Search for the cell housing the specified text and yield its [X, Y] center coordinate. 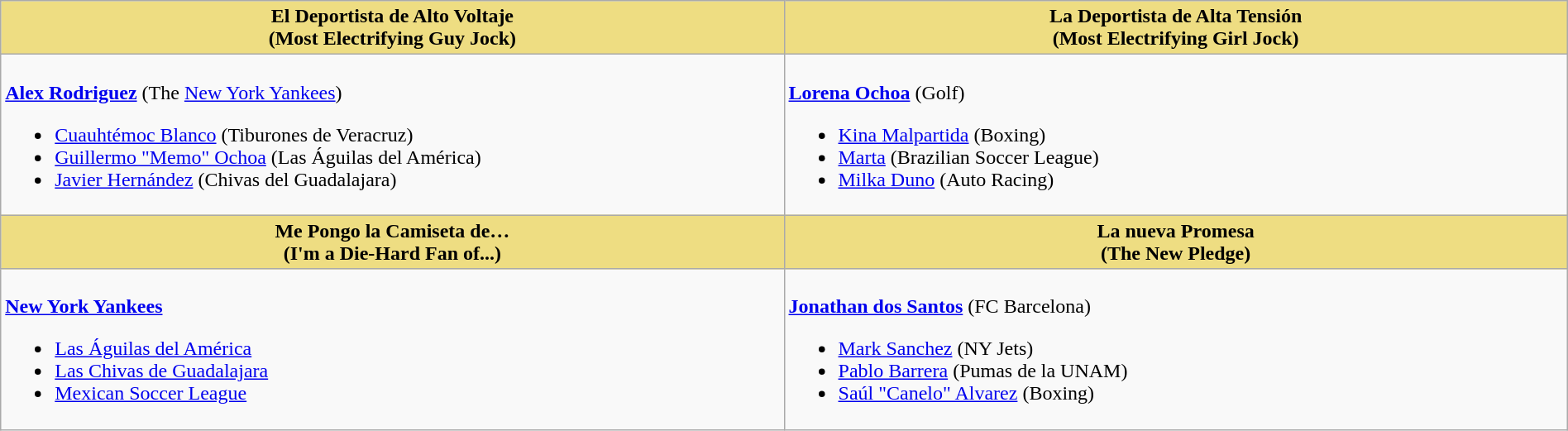
El Deportista de Alto Voltaje(Most Electrifying Guy Jock) [392, 28]
La nueva Promesa(The New Pledge) [1176, 242]
Jonathan dos Santos (FC Barcelona)Mark Sanchez (NY Jets)Pablo Barrera (Pumas de la UNAM)Saúl "Canelo" Alvarez (Boxing) [1176, 349]
La Deportista de Alta Tensión(Most Electrifying Girl Jock) [1176, 28]
Lorena Ochoa (Golf)Kina Malpartida (Boxing)Marta (Brazilian Soccer League)Milka Duno (Auto Racing) [1176, 135]
Me Pongo la Camiseta de… (I'm a Die-Hard Fan of...) [392, 242]
New York YankeesLas Águilas del AméricaLas Chivas de GuadalajaraMexican Soccer League [392, 349]
